Detect which cell encompasses the target text, then output its [X, Y] center coordinate. 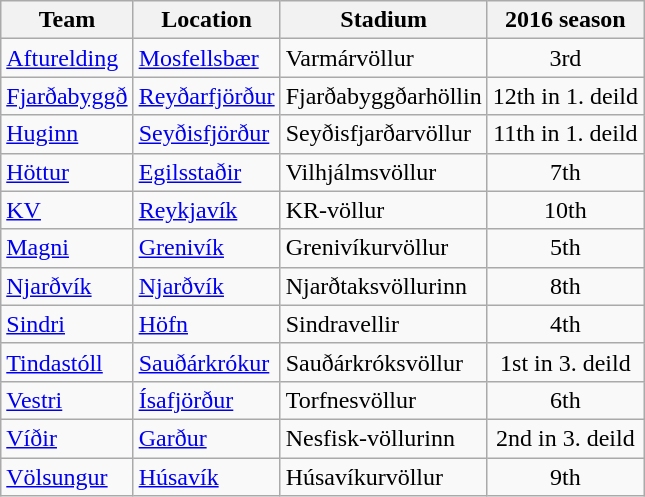
Torfnesvöllur [384, 400]
1st in 3. deild [565, 362]
Vilhjálmsvöllur [384, 172]
2nd in 3. deild [565, 438]
Ísafjörður [206, 400]
KV [67, 210]
Reykjavík [206, 210]
Reyðarfjörður [206, 96]
Sauðárkróksvöllur [384, 362]
Sindravellir [384, 324]
Varmárvöllur [384, 58]
Fjarðabyggðarhöllin [384, 96]
Garður [206, 438]
Fjarðabyggð [67, 96]
5th [565, 248]
4th [565, 324]
Tindastóll [67, 362]
2016 season [565, 20]
Höfn [206, 324]
10th [565, 210]
Húsavík [206, 477]
Sauðárkrókur [206, 362]
Víðir [67, 438]
7th [565, 172]
Stadium [384, 20]
Sindri [67, 324]
Vestri [67, 400]
3rd [565, 58]
Magni [67, 248]
Seyðisfjörður [206, 134]
Location [206, 20]
11th in 1. deild [565, 134]
Höttur [67, 172]
8th [565, 286]
Grenivík [206, 248]
Huginn [67, 134]
Nesfisk-völlurinn [384, 438]
KR-völlur [384, 210]
Egilsstaðir [206, 172]
Seyðisfjarðarvöllur [384, 134]
Mosfellsbær [206, 58]
Grenivíkurvöllur [384, 248]
6th [565, 400]
9th [565, 477]
Njarðtaksvöllurinn [384, 286]
12th in 1. deild [565, 96]
Húsavíkurvöllur [384, 477]
Völsungur [67, 477]
Afturelding [67, 58]
Team [67, 20]
